Return the (X, Y) coordinate for the center point of the cell that contains the specified text.  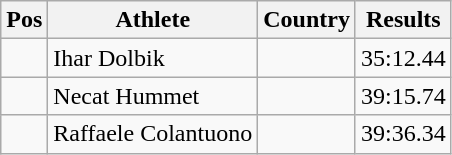
35:12.44 (403, 58)
Country (307, 20)
Athlete (153, 20)
Results (403, 20)
Pos (24, 20)
39:15.74 (403, 96)
Ihar Dolbik (153, 58)
Raffaele Colantuono (153, 134)
Necat Hummet (153, 96)
39:36.34 (403, 134)
